Detect which cell encompasses the target text, then output its [x, y] center coordinate. 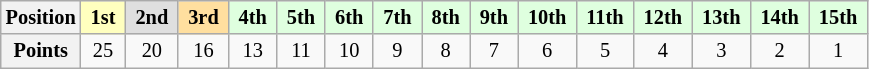
10 [349, 51]
3 [721, 51]
16 [203, 51]
4th [253, 17]
11th [604, 17]
2 [779, 51]
9th [494, 17]
8th [446, 17]
Points [41, 51]
1 [838, 51]
12th [663, 17]
8 [446, 51]
10th [547, 17]
3rd [203, 17]
14th [779, 17]
13th [721, 17]
6 [547, 51]
4 [663, 51]
5 [604, 51]
7 [494, 51]
5th [301, 17]
7th [397, 17]
20 [152, 51]
6th [349, 17]
9 [397, 51]
Position [41, 17]
13 [253, 51]
2nd [152, 17]
1st [104, 17]
25 [104, 51]
15th [838, 17]
11 [301, 51]
